Provide the [x, y] coordinate of the cell's center where the given text is located.  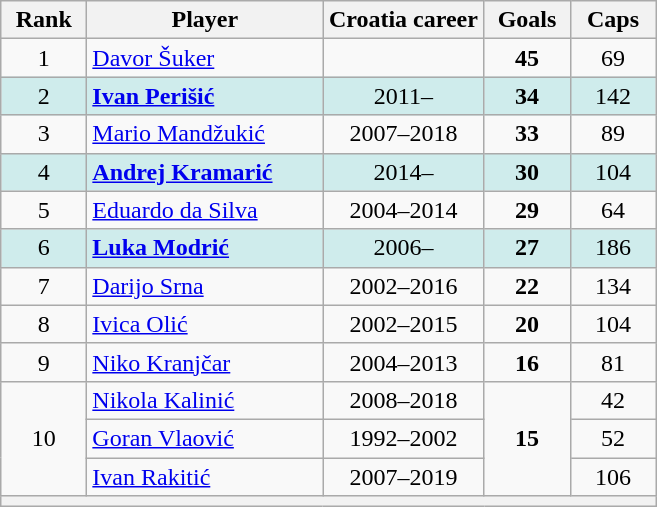
10 [44, 438]
Darijo Srna [205, 286]
Andrej Kramarić [205, 172]
2014– [404, 172]
7 [44, 286]
Eduardo da Silva [205, 210]
2006– [404, 248]
69 [613, 58]
Player [205, 20]
186 [613, 248]
134 [613, 286]
Niko Kranjčar [205, 362]
6 [44, 248]
Nikola Kalinić [205, 400]
45 [527, 58]
Croatia career [404, 20]
2002–2016 [404, 286]
106 [613, 477]
8 [44, 324]
142 [613, 96]
Ivan Perišić [205, 96]
15 [527, 438]
Caps [613, 20]
2011– [404, 96]
89 [613, 134]
81 [613, 362]
Ivan Rakitić [205, 477]
22 [527, 286]
2002–2015 [404, 324]
2 [44, 96]
2008–2018 [404, 400]
Luka Modrić [205, 248]
Ivica Olić [205, 324]
16 [527, 362]
Davor Šuker [205, 58]
Mario Mandžukić [205, 134]
42 [613, 400]
27 [527, 248]
30 [527, 172]
2007–2019 [404, 477]
3 [44, 134]
1 [44, 58]
52 [613, 438]
Goran Vlaović [205, 438]
4 [44, 172]
64 [613, 210]
20 [527, 324]
Goals [527, 20]
2004–2014 [404, 210]
Rank [44, 20]
34 [527, 96]
2007–2018 [404, 134]
33 [527, 134]
9 [44, 362]
2004–2013 [404, 362]
29 [527, 210]
5 [44, 210]
1992–2002 [404, 438]
